Locate the cell with the specified text and output its [x, y] center coordinate. 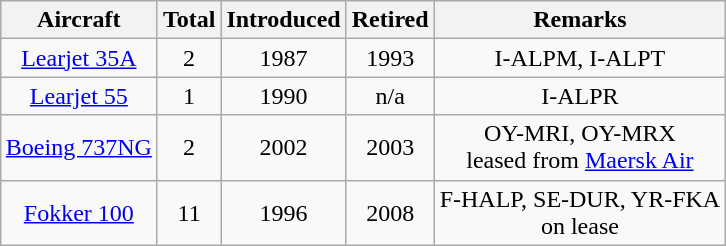
1 [189, 96]
2003 [390, 148]
F-HALP, SE-DUR, YR-FKAon lease [580, 212]
Remarks [580, 20]
1993 [390, 58]
n/a [390, 96]
1996 [284, 212]
1987 [284, 58]
Aircraft [78, 20]
Retired [390, 20]
OY-MRI, OY-MRXleased from Maersk Air [580, 148]
Introduced [284, 20]
2002 [284, 148]
11 [189, 212]
I-ALPM, I-ALPT [580, 58]
2008 [390, 212]
Learjet 35A [78, 58]
1990 [284, 96]
Fokker 100 [78, 212]
Learjet 55 [78, 96]
Total [189, 20]
Boeing 737NG [78, 148]
I-ALPR [580, 96]
